Provide the [x, y] coordinate of the cell's center where the given text is located.  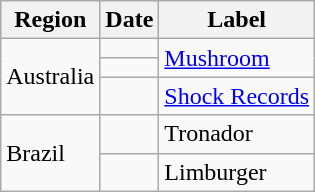
Shock Records [237, 96]
Region [50, 20]
Date [130, 20]
Tronador [237, 134]
Australia [50, 77]
Label [237, 20]
Mushroom [237, 58]
Brazil [50, 153]
Limburger [237, 172]
